Pinpoint the cell where the given text exists, returning its [x, y] midpoint coordinate. 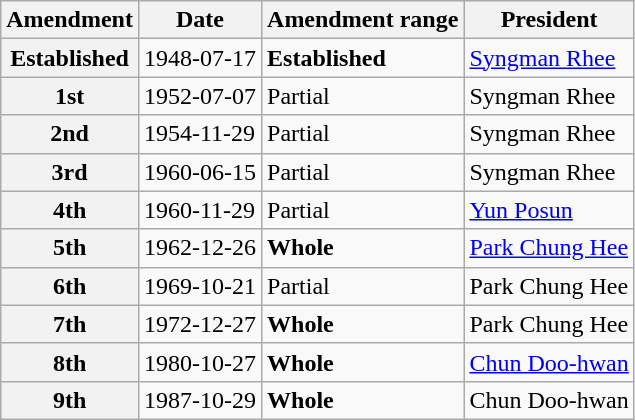
Amendment [70, 20]
1987-10-29 [200, 400]
1969-10-21 [200, 286]
Yun Posun [549, 210]
1972-12-27 [200, 324]
President [549, 20]
1954-11-29 [200, 134]
1st [70, 96]
1960-11-29 [200, 210]
1980-10-27 [200, 362]
5th [70, 248]
8th [70, 362]
7th [70, 324]
4th [70, 210]
1960-06-15 [200, 172]
9th [70, 400]
Amendment range [363, 20]
Date [200, 20]
3rd [70, 172]
1948-07-17 [200, 58]
2nd [70, 134]
1962-12-26 [200, 248]
1952-07-07 [200, 96]
6th [70, 286]
